Search for the cell housing the specified text and yield its (X, Y) center coordinate. 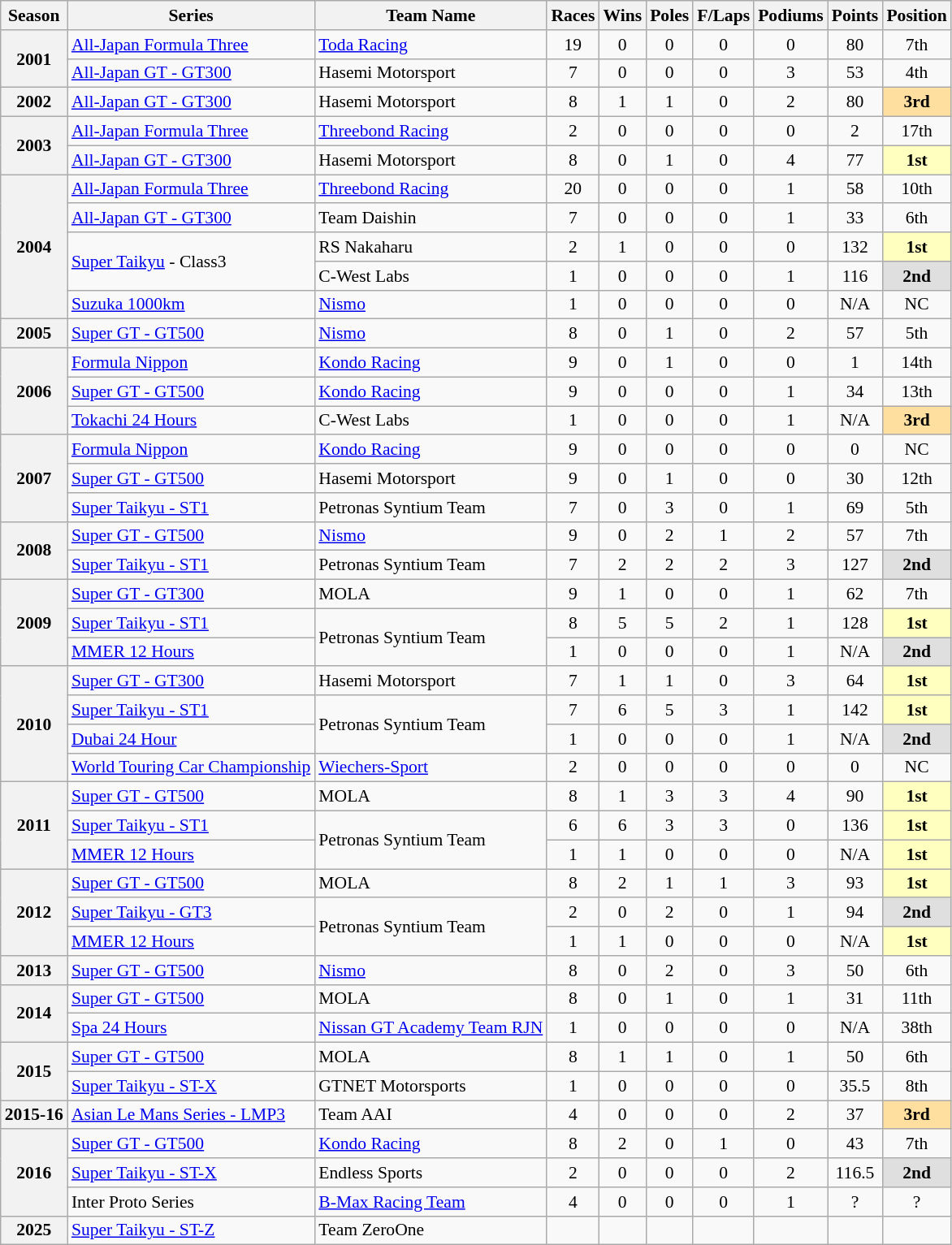
127 (855, 565)
33 (855, 218)
Points (855, 15)
Toda Racing (431, 45)
11th (916, 999)
2003 (34, 146)
4th (916, 73)
30 (855, 478)
Suzuka 1000km (191, 305)
31 (855, 999)
Team AAI (431, 1115)
Podiums (791, 15)
37 (855, 1115)
Races (573, 15)
2013 (34, 970)
2014 (34, 1014)
142 (855, 710)
132 (855, 247)
2015-16 (34, 1115)
14th (916, 363)
Dubai 24 Hour (191, 739)
Super Taikyu - Class3 (191, 262)
Spa 24 Hours (191, 1028)
10th (916, 189)
Series (191, 15)
53 (855, 73)
2007 (34, 479)
Super Taikyu - GT3 (191, 913)
Season (34, 15)
93 (855, 884)
8th (916, 1086)
2011 (34, 825)
Super Taikyu - ST-Z (191, 1230)
Poles (669, 15)
116.5 (855, 1173)
B-Max Racing Team (431, 1202)
94 (855, 913)
Inter Proto Series (191, 1202)
Tokachi 24 Hours (191, 421)
2002 (34, 102)
Endless Sports (431, 1173)
F/Laps (723, 15)
34 (855, 391)
17th (916, 132)
2015 (34, 1072)
Wins (622, 15)
69 (855, 508)
Team Name (431, 15)
90 (855, 797)
35.5 (855, 1086)
19 (573, 45)
43 (855, 1144)
12th (916, 478)
2004 (34, 247)
77 (855, 160)
20 (573, 189)
116 (855, 276)
2025 (34, 1230)
13th (916, 391)
Position (916, 15)
2008 (34, 551)
136 (855, 826)
2016 (34, 1173)
2001 (34, 58)
128 (855, 623)
RS Nakaharu (431, 247)
62 (855, 594)
Asian Le Mans Series - LMP3 (191, 1115)
38th (916, 1028)
58 (855, 189)
GTNET Motorsports (431, 1086)
Wiechers-Sport (431, 767)
2009 (34, 624)
2006 (34, 391)
64 (855, 681)
Team ZeroOne (431, 1230)
World Touring Car Championship (191, 767)
2005 (34, 334)
Team Daishin (431, 218)
2012 (34, 913)
Nissan GT Academy Team RJN (431, 1028)
2010 (34, 724)
